Extract the [x, y] coordinate from the center of the cell holding the provided text.  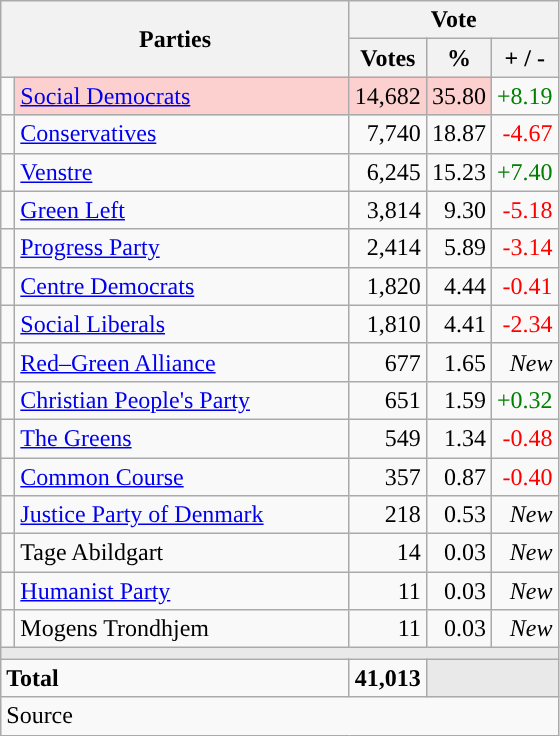
+ / - [524, 58]
Venstre [182, 172]
Centre Democrats [182, 286]
357 [388, 477]
3,814 [388, 210]
-0.41 [524, 286]
1,810 [388, 324]
35.80 [458, 96]
Common Course [182, 477]
Humanist Party [182, 591]
Tage Abildgart [182, 553]
7,740 [388, 134]
14 [388, 553]
677 [388, 362]
Parties [176, 39]
+8.19 [524, 96]
-0.40 [524, 477]
218 [388, 515]
Progress Party [182, 248]
-2.34 [524, 324]
549 [388, 438]
-4.67 [524, 134]
4.44 [458, 286]
2,414 [388, 248]
Votes [388, 58]
-5.18 [524, 210]
-3.14 [524, 248]
651 [388, 400]
4.41 [458, 324]
Social Democrats [182, 96]
15.23 [458, 172]
18.87 [458, 134]
Mogens Trondhjem [182, 629]
0.53 [458, 515]
1.65 [458, 362]
14,682 [388, 96]
Social Liberals [182, 324]
Total [176, 678]
Red–Green Alliance [182, 362]
+0.32 [524, 400]
5.89 [458, 248]
1,820 [388, 286]
The Greens [182, 438]
9.30 [458, 210]
Source [280, 716]
Christian People's Party [182, 400]
-0.48 [524, 438]
% [458, 58]
Justice Party of Denmark [182, 515]
Conservatives [182, 134]
0.87 [458, 477]
1.34 [458, 438]
41,013 [388, 678]
1.59 [458, 400]
Green Left [182, 210]
+7.40 [524, 172]
Vote [454, 20]
6,245 [388, 172]
